Locate the cell with the specified text and output its [x, y] center coordinate. 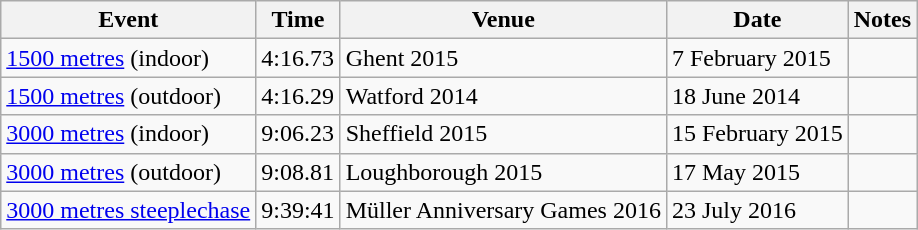
17 May 2015 [757, 172]
Venue [503, 20]
23 July 2016 [757, 210]
Loughborough 2015 [503, 172]
Ghent 2015 [503, 58]
Notes [882, 20]
15 February 2015 [757, 134]
4:16.73 [298, 58]
1500 metres (indoor) [128, 58]
Watford 2014 [503, 96]
4:16.29 [298, 96]
9:08.81 [298, 172]
Date [757, 20]
Time [298, 20]
18 June 2014 [757, 96]
Sheffield 2015 [503, 134]
3000 metres (outdoor) [128, 172]
Event [128, 20]
9:39:41 [298, 210]
1500 metres (outdoor) [128, 96]
3000 metres steeplechase [128, 210]
9:06.23 [298, 134]
Müller Anniversary Games 2016 [503, 210]
7 February 2015 [757, 58]
3000 metres (indoor) [128, 134]
